Output the [x, y] coordinate of the center of the cell containing the given text.  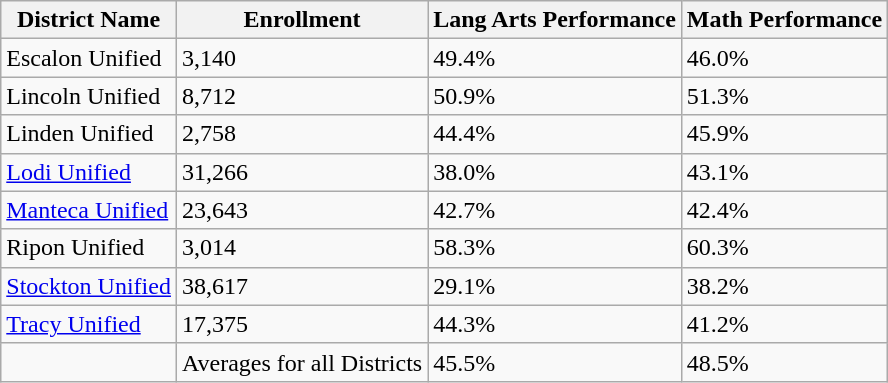
3,140 [302, 58]
50.9% [555, 96]
45.5% [555, 362]
60.3% [784, 248]
23,643 [302, 210]
Lodi Unified [89, 172]
Lincoln Unified [89, 96]
Linden Unified [89, 134]
3,014 [302, 248]
Lang Arts Performance [555, 20]
48.5% [784, 362]
Ripon Unified [89, 248]
42.4% [784, 210]
41.2% [784, 324]
51.3% [784, 96]
Averages for all Districts [302, 362]
Enrollment [302, 20]
38.2% [784, 286]
42.7% [555, 210]
44.4% [555, 134]
8,712 [302, 96]
2,758 [302, 134]
58.3% [555, 248]
38.0% [555, 172]
Manteca Unified [89, 210]
District Name [89, 20]
45.9% [784, 134]
Stockton Unified [89, 286]
17,375 [302, 324]
46.0% [784, 58]
38,617 [302, 286]
44.3% [555, 324]
Tracy Unified [89, 324]
31,266 [302, 172]
49.4% [555, 58]
Escalon Unified [89, 58]
29.1% [555, 286]
43.1% [784, 172]
Math Performance [784, 20]
